Determine the (X, Y) coordinate at the center of the cell enclosing the given text.  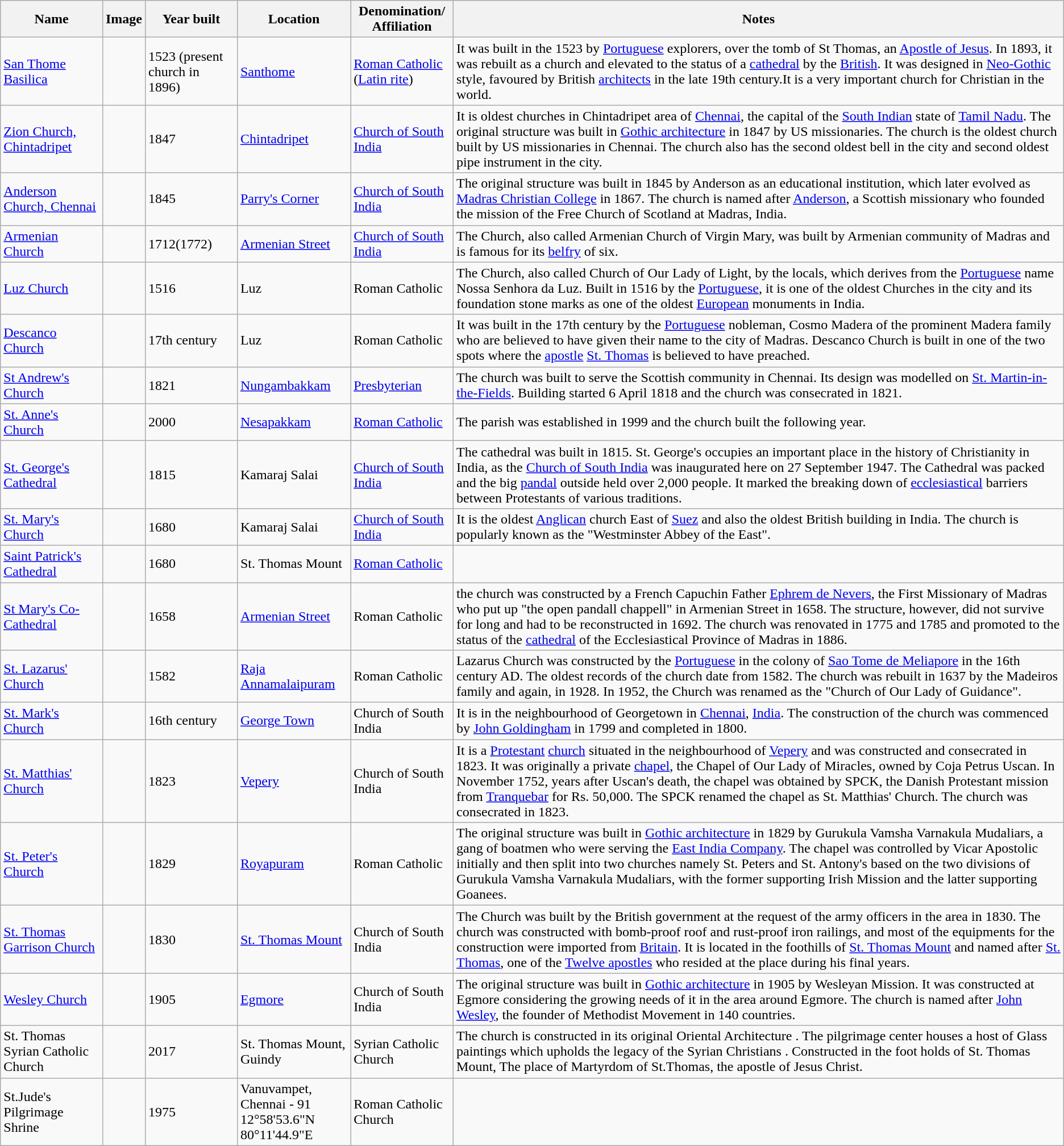
St Mary's Co-Cathedral (52, 616)
Wesley Church (52, 999)
St.Jude's Pilgrimage Shrine (52, 1112)
Roman Catholic(Latin rite) (402, 72)
St. Anne's Church (52, 422)
Raja Annamalaipuram (293, 676)
St. Thomas Mount, Guindy (293, 1052)
Vanuvampet, Chennai - 9112°58'53.6"N 80°11'44.9"E (293, 1112)
Presbyterian (402, 385)
St. Thomas Garrison Church (52, 939)
Armenian Church (52, 243)
St. George's Cathedral (52, 474)
Year built (191, 19)
St Andrew's Church (52, 385)
Descanco Church (52, 341)
2000 (191, 422)
Zion Church, Chintadripet (52, 139)
San Thome Basilica (52, 72)
St. Peter's Church (52, 864)
2017 (191, 1052)
1830 (191, 939)
Luz Church (52, 288)
1658 (191, 616)
Image (124, 19)
1905 (191, 999)
Egmore (293, 999)
1516 (191, 288)
1847 (191, 139)
1975 (191, 1112)
1523 (present church in 1896) (191, 72)
Parry's Corner (293, 199)
The Church, also called Armenian Church of Virgin Mary, was built by Armenian community of Madras and is famous for its belfry of six. (759, 243)
Nungambakkam (293, 385)
George Town (293, 721)
1712(1772) (191, 243)
Roman Catholic Church (402, 1112)
Location (293, 19)
St. Matthias' Church (52, 781)
Vepery (293, 781)
Syrian Catholic Church (402, 1052)
1582 (191, 676)
St. Thomas Syrian Catholic Church (52, 1052)
St. Mark's Church (52, 721)
1845 (191, 199)
Chintadripet (293, 139)
1815 (191, 474)
1829 (191, 864)
Name (52, 19)
St. Lazarus' Church (52, 676)
Notes (759, 19)
St. Mary's Church (52, 526)
Royapuram (293, 864)
Santhome (293, 72)
Saint Patrick's Cathedral (52, 564)
Denomination/Affiliation (402, 19)
17th century (191, 341)
The parish was established in 1999 and the church built the following year. (759, 422)
Nesapakkam (293, 422)
16th century (191, 721)
1823 (191, 781)
1821 (191, 385)
Anderson Church, Chennai (52, 199)
